Pinpoint the cell where the given text exists, returning its [X, Y] midpoint coordinate. 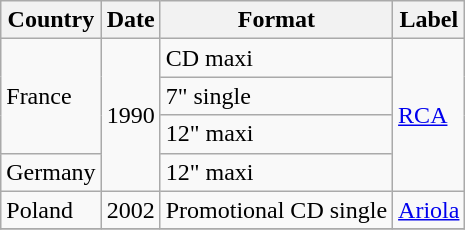
CD maxi [276, 58]
RCA [429, 115]
Label [429, 20]
Promotional CD single [276, 210]
1990 [130, 115]
Germany [51, 172]
2002 [130, 210]
Date [130, 20]
Ariola [429, 210]
France [51, 96]
7" single [276, 96]
Country [51, 20]
Poland [51, 210]
Format [276, 20]
